Scan for the cell matching the given text and deliver its (X, Y) coordinate at center. 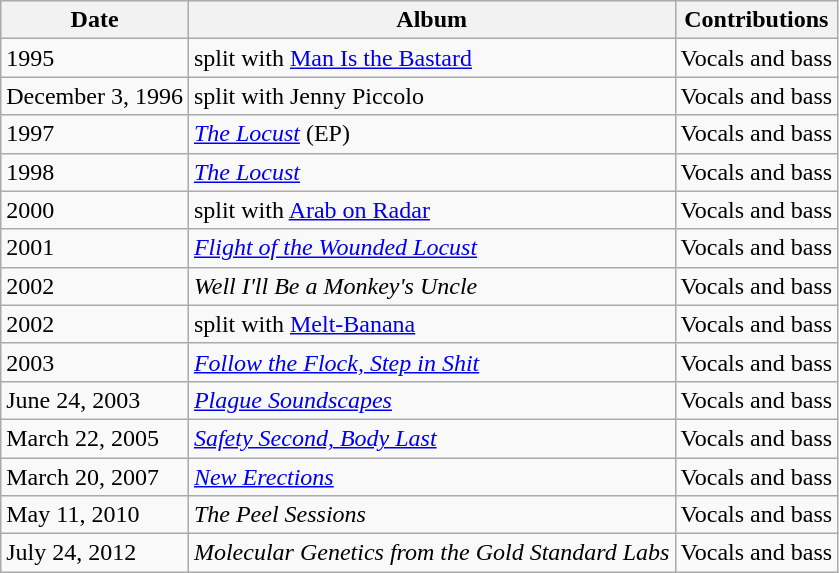
Safety Second, Body Last (432, 438)
March 22, 2005 (95, 438)
Contributions (756, 20)
The Locust (432, 172)
December 3, 1996 (95, 96)
July 24, 2012 (95, 553)
March 20, 2007 (95, 477)
split with Man Is the Bastard (432, 58)
May 11, 2010 (95, 515)
Well I'll Be a Monkey's Uncle (432, 286)
Album (432, 20)
1995 (95, 58)
2000 (95, 210)
Plague Soundscapes (432, 400)
1997 (95, 134)
split with Melt-Banana (432, 324)
2003 (95, 362)
Follow the Flock, Step in Shit (432, 362)
New Erections (432, 477)
split with Jenny Piccolo (432, 96)
June 24, 2003 (95, 400)
The Peel Sessions (432, 515)
split with Arab on Radar (432, 210)
The Locust (EP) (432, 134)
Date (95, 20)
1998 (95, 172)
Flight of the Wounded Locust (432, 248)
2001 (95, 248)
Molecular Genetics from the Gold Standard Labs (432, 553)
